Return [X, Y] of the center of cell containing provided text 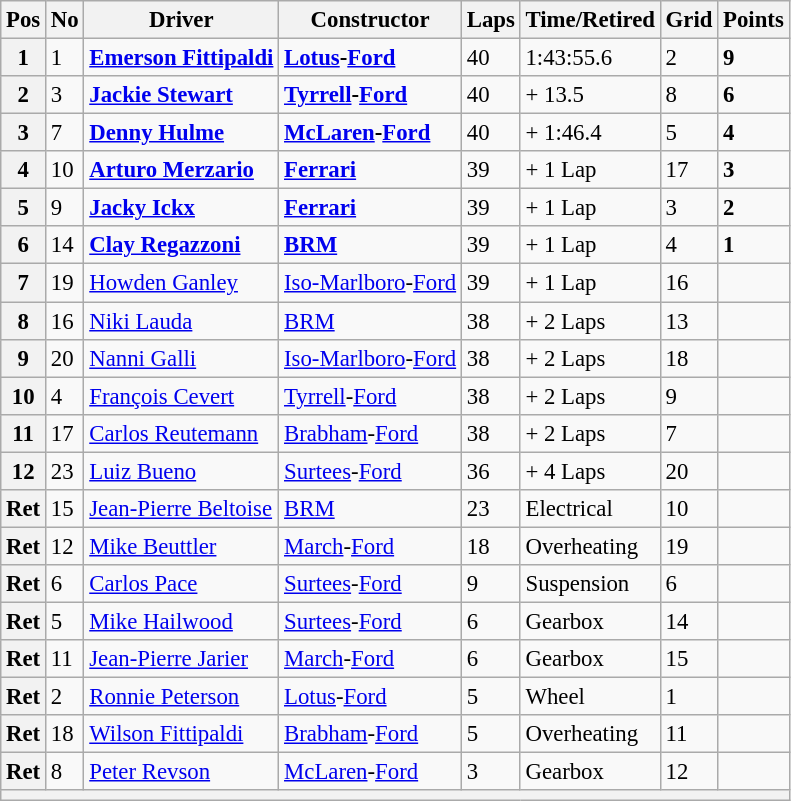
Pos [24, 20]
Jacky Ickx [182, 208]
Jean-Pierre Beltoise [182, 509]
+ 1:46.4 [590, 133]
Niki Lauda [182, 321]
Time/Retired [590, 20]
Luiz Bueno [182, 471]
Points [754, 20]
Clay Regazzoni [182, 245]
Peter Revson [182, 772]
Emerson Fittipaldi [182, 58]
13 [688, 321]
Driver [182, 20]
Wilson Fittipaldi [182, 734]
Grid [688, 20]
+ 13.5 [590, 95]
Mike Hailwood [182, 621]
Jackie Stewart [182, 95]
Carlos Reutemann [182, 433]
Constructor [370, 20]
36 [490, 471]
Arturo Merzario [182, 170]
+ 4 Laps [590, 471]
No [65, 20]
Laps [490, 20]
1:43:55.6 [590, 58]
Wheel [590, 697]
Suspension [590, 584]
Nanni Galli [182, 358]
Electrical [590, 509]
Jean-Pierre Jarier [182, 659]
Carlos Pace [182, 584]
Denny Hulme [182, 133]
Howden Ganley [182, 283]
François Cevert [182, 396]
Ronnie Peterson [182, 697]
Mike Beuttler [182, 546]
